Capture the cell that displays the provided text and extract its (x, y) central coordinate. 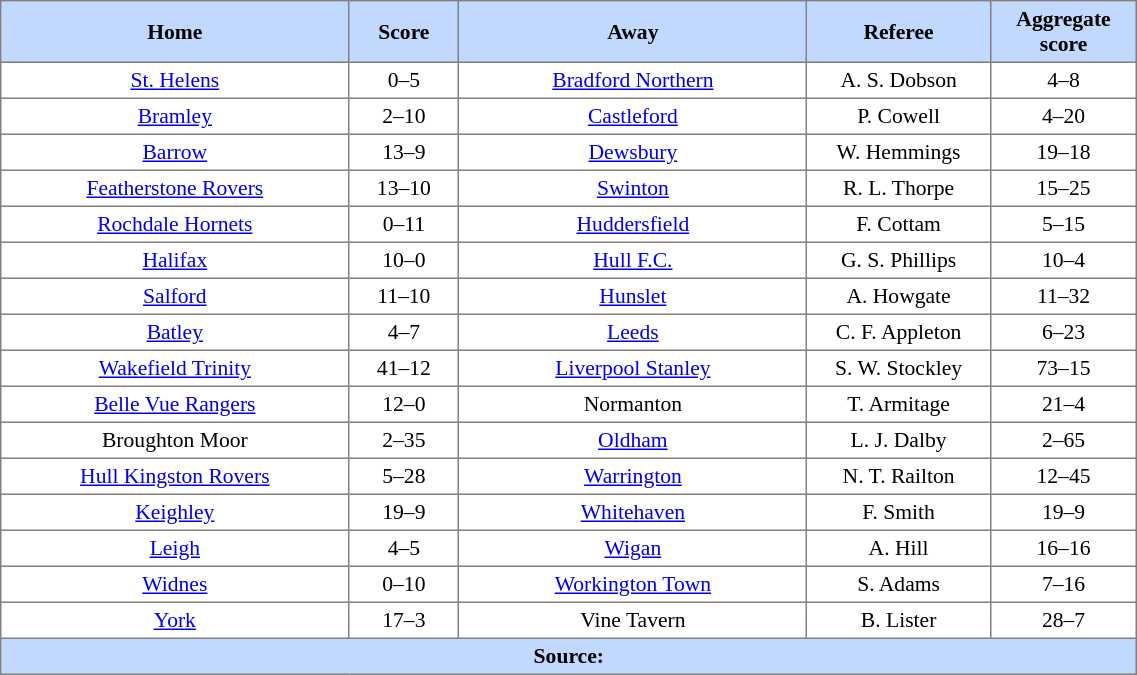
Vine Tavern (633, 620)
4–20 (1064, 116)
Score (404, 32)
Bramley (175, 116)
2–65 (1064, 440)
L. J. Dalby (898, 440)
10–4 (1064, 260)
Normanton (633, 404)
Hull Kingston Rovers (175, 476)
28–7 (1064, 620)
Warrington (633, 476)
Dewsbury (633, 152)
Source: (569, 656)
Whitehaven (633, 512)
15–25 (1064, 188)
Wakefield Trinity (175, 368)
73–15 (1064, 368)
S. W. Stockley (898, 368)
11–10 (404, 296)
T. Armitage (898, 404)
0–10 (404, 584)
2–35 (404, 440)
Featherstone Rovers (175, 188)
11–32 (1064, 296)
R. L. Thorpe (898, 188)
5–15 (1064, 224)
12–45 (1064, 476)
Batley (175, 332)
13–10 (404, 188)
S. Adams (898, 584)
F. Cottam (898, 224)
Salford (175, 296)
Keighley (175, 512)
A. Howgate (898, 296)
G. S. Phillips (898, 260)
A. S. Dobson (898, 80)
Home (175, 32)
4–5 (404, 548)
F. Smith (898, 512)
41–12 (404, 368)
Hunslet (633, 296)
A. Hill (898, 548)
Widnes (175, 584)
Bradford Northern (633, 80)
19–18 (1064, 152)
W. Hemmings (898, 152)
Halifax (175, 260)
0–11 (404, 224)
Huddersfield (633, 224)
C. F. Appleton (898, 332)
Away (633, 32)
12–0 (404, 404)
Broughton Moor (175, 440)
4–7 (404, 332)
16–16 (1064, 548)
Oldham (633, 440)
Leeds (633, 332)
St. Helens (175, 80)
10–0 (404, 260)
Castleford (633, 116)
Leigh (175, 548)
21–4 (1064, 404)
Rochdale Hornets (175, 224)
Liverpool Stanley (633, 368)
Swinton (633, 188)
5–28 (404, 476)
Hull F.C. (633, 260)
17–3 (404, 620)
B. Lister (898, 620)
York (175, 620)
Aggregate score (1064, 32)
0–5 (404, 80)
6–23 (1064, 332)
Wigan (633, 548)
2–10 (404, 116)
Barrow (175, 152)
4–8 (1064, 80)
Referee (898, 32)
7–16 (1064, 584)
P. Cowell (898, 116)
Workington Town (633, 584)
Belle Vue Rangers (175, 404)
13–9 (404, 152)
N. T. Railton (898, 476)
